Output the [x, y] coordinate of the center of the cell containing the given text.  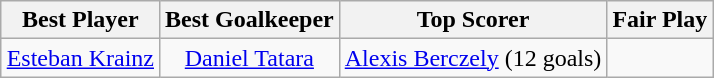
Best Player [80, 20]
Esteban Krainz [80, 58]
Top Scorer [473, 20]
Best Goalkeeper [250, 20]
Fair Play [660, 20]
Daniel Tatara [250, 58]
Alexis Berczely (12 goals) [473, 58]
